Pinpoint the cell where the given text exists, returning its (X, Y) midpoint coordinate. 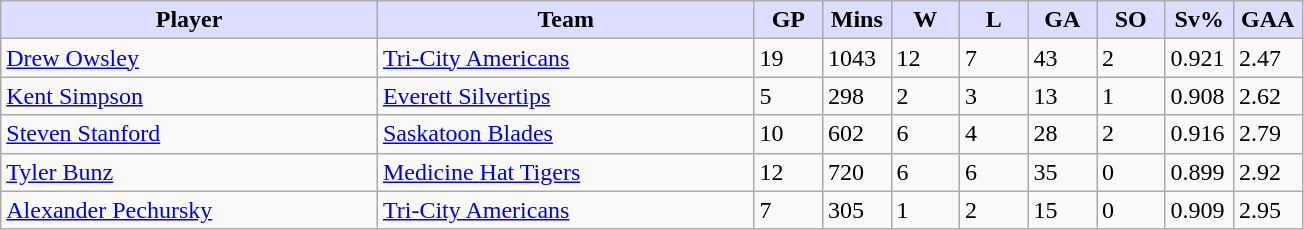
Everett Silvertips (566, 96)
Player (190, 20)
Saskatoon Blades (566, 134)
43 (1062, 58)
Tyler Bunz (190, 172)
0.909 (1199, 210)
298 (857, 96)
2.92 (1268, 172)
0.908 (1199, 96)
2.47 (1268, 58)
2.62 (1268, 96)
19 (788, 58)
W (925, 20)
L (994, 20)
2.79 (1268, 134)
Mins (857, 20)
1043 (857, 58)
35 (1062, 172)
0.916 (1199, 134)
2.95 (1268, 210)
SO (1130, 20)
28 (1062, 134)
305 (857, 210)
3 (994, 96)
0.921 (1199, 58)
720 (857, 172)
4 (994, 134)
GAA (1268, 20)
GP (788, 20)
Steven Stanford (190, 134)
602 (857, 134)
13 (1062, 96)
5 (788, 96)
Sv% (1199, 20)
Alexander Pechursky (190, 210)
GA (1062, 20)
Team (566, 20)
Drew Owsley (190, 58)
10 (788, 134)
Medicine Hat Tigers (566, 172)
15 (1062, 210)
0.899 (1199, 172)
Kent Simpson (190, 96)
